Detect which cell encompasses the target text, then output its (X, Y) center coordinate. 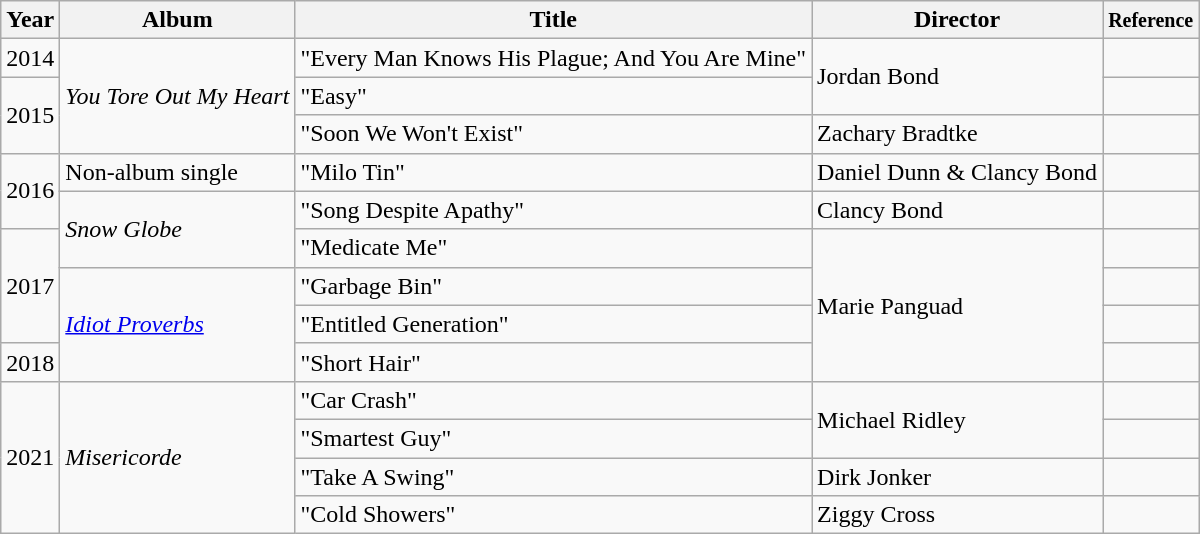
"Entitled Generation" (554, 324)
Misericorde (178, 457)
Daniel Dunn & Clancy Bond (958, 172)
Michael Ridley (958, 419)
Year (30, 20)
2014 (30, 58)
Idiot Proverbs (178, 324)
2018 (30, 362)
2017 (30, 286)
Non-album single (178, 172)
"Short Hair" (554, 362)
2016 (30, 191)
"Car Crash" (554, 400)
Zachary Bradtke (958, 134)
Reference (1151, 20)
Director (958, 20)
Dirk Jonker (958, 477)
"Cold Showers" (554, 515)
Album (178, 20)
"Every Man Knows His Plague; And You Are Mine" (554, 58)
Jordan Bond (958, 77)
Title (554, 20)
"Garbage Bin" (554, 286)
"Medicate Me" (554, 248)
Marie Panguad (958, 305)
2021 (30, 457)
"Take A Swing" (554, 477)
"Milo Tin" (554, 172)
"Soon We Won't Exist" (554, 134)
"Easy" (554, 96)
Clancy Bond (958, 210)
Snow Globe (178, 229)
"Song Despite Apathy" (554, 210)
"Smartest Guy" (554, 438)
2015 (30, 115)
Ziggy Cross (958, 515)
You Tore Out My Heart (178, 96)
